Extract the [X, Y] coordinate from the center of the cell holding the provided text.  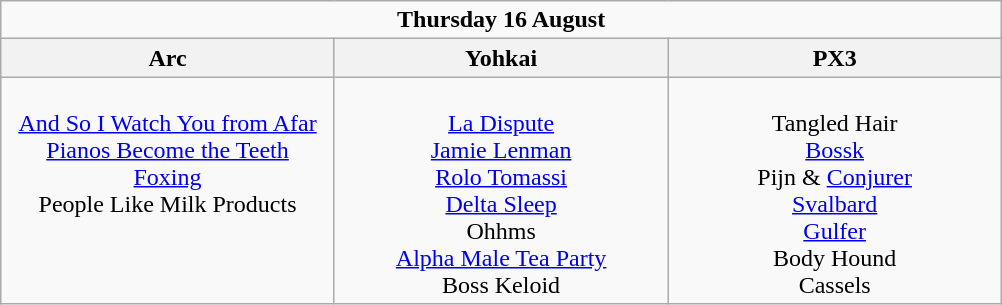
Yohkai [501, 58]
Arc [168, 58]
La Dispute Jamie Lenman Rolo Tomassi Delta Sleep Ohhms Alpha Male Tea Party Boss Keloid [501, 190]
And So I Watch You from Afar Pianos Become the Teeth Foxing People Like Milk Products [168, 190]
Tangled Hair Bossk Pijn & Conjurer Svalbard Gulfer Body Hound Cassels [835, 190]
PX3 [835, 58]
Thursday 16 August [502, 20]
